Provide the [X, Y] coordinate of the cell's center where the given text is located.  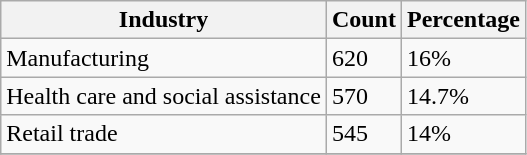
Retail trade [164, 134]
14% [463, 134]
620 [364, 58]
Health care and social assistance [164, 96]
Percentage [463, 20]
Industry [164, 20]
570 [364, 96]
545 [364, 134]
16% [463, 58]
Count [364, 20]
14.7% [463, 96]
Manufacturing [164, 58]
